Extract the [X, Y] coordinate from the center of the cell holding the provided text.  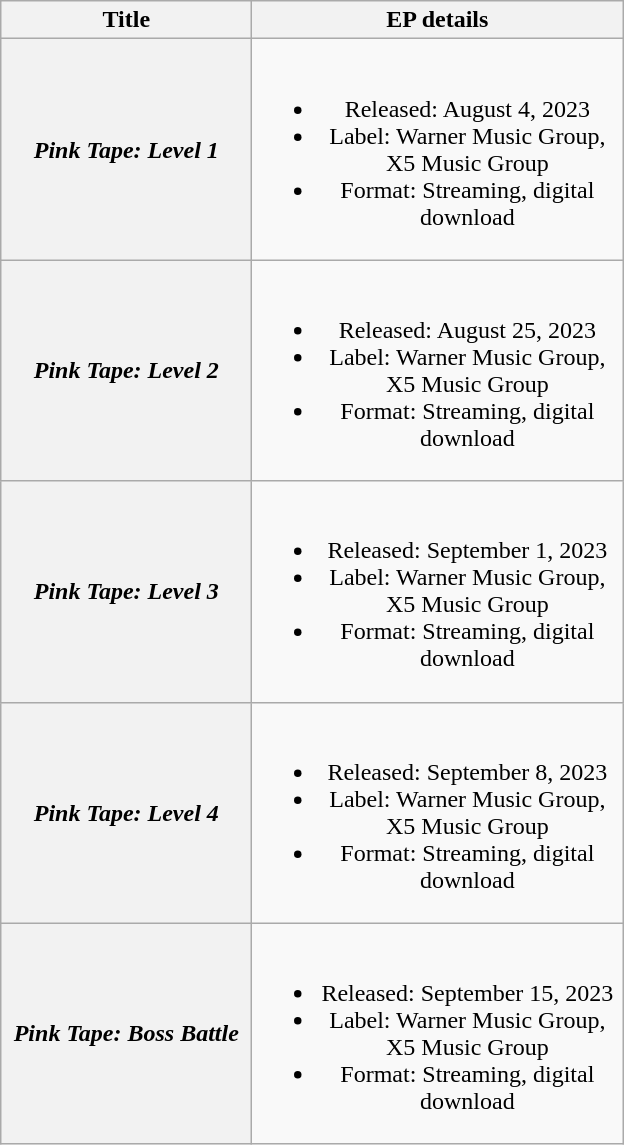
Released: August 4, 2023Label: Warner Music Group, X5 Music GroupFormat: Streaming, digital download [438, 150]
Released: September 15, 2023Label: Warner Music Group, X5 Music GroupFormat: Streaming, digital download [438, 1034]
Pink Tape: Level 3 [126, 592]
Pink Tape: Boss Battle [126, 1034]
Released: September 1, 2023Label: Warner Music Group, X5 Music GroupFormat: Streaming, digital download [438, 592]
EP details [438, 20]
Pink Tape: Level 1 [126, 150]
Title [126, 20]
Pink Tape: Level 2 [126, 370]
Pink Tape: Level 4 [126, 812]
Released: September 8, 2023Label: Warner Music Group, X5 Music GroupFormat: Streaming, digital download [438, 812]
Released: August 25, 2023Label: Warner Music Group, X5 Music GroupFormat: Streaming, digital download [438, 370]
